Output the [x, y] coordinate of the center of the cell containing the given text.  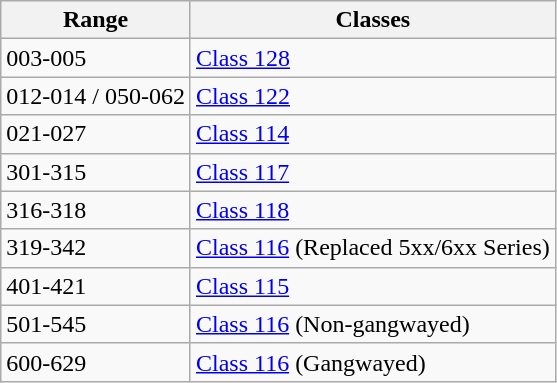
600-629 [96, 362]
Class 116 (Non-gangwayed) [372, 324]
Range [96, 20]
Class 116 (Gangwayed) [372, 362]
501-545 [96, 324]
Class 128 [372, 58]
316-318 [96, 210]
401-421 [96, 286]
301-315 [96, 172]
003-005 [96, 58]
012-014 / 050-062 [96, 96]
Classes [372, 20]
Class 117 [372, 172]
319-342 [96, 248]
Class 114 [372, 134]
Class 116 (Replaced 5xx/6xx Series) [372, 248]
021-027 [96, 134]
Class 118 [372, 210]
Class 115 [372, 286]
Class 122 [372, 96]
